Extract the [X, Y] coordinate from the center of the cell holding the provided text.  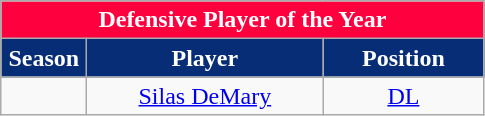
DL [404, 96]
Player [205, 58]
Position [404, 58]
Season [44, 58]
Defensive Player of the Year [242, 20]
Silas DeMary [205, 96]
